Output the [x, y] coordinate of the center of the cell containing the given text.  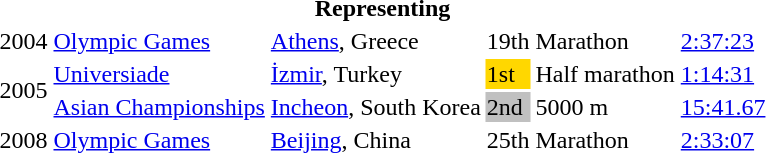
Olympic Games [159, 41]
Athens, Greece [376, 41]
Incheon, South Korea [376, 107]
Asian Championships [159, 107]
Marathon [605, 41]
Universiade [159, 74]
5000 m [605, 107]
1st [508, 74]
19th [508, 41]
2nd [508, 107]
Half marathon [605, 74]
İzmir, Turkey [376, 74]
